Detect which cell encompasses the target text, then output its [x, y] center coordinate. 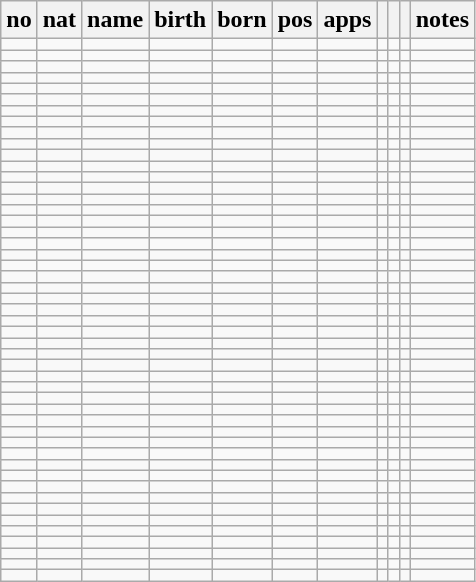
born [242, 20]
no [19, 20]
pos [295, 20]
birth [180, 20]
apps [348, 20]
nat [59, 20]
notes [442, 20]
name [116, 20]
